For the text-containing cell, return its midpoint in (x, y) coordinate format. 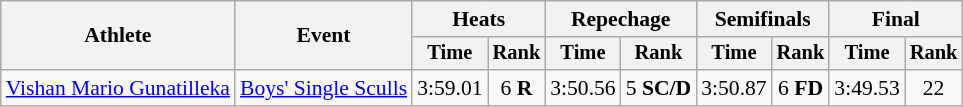
3:50.56 (582, 88)
Repechage (620, 19)
Boys' Single Sculls (324, 88)
Heats (478, 19)
3:49.53 (866, 88)
Athlete (118, 36)
Vishan Mario Gunatilleka (118, 88)
Semifinals (762, 19)
3:59.01 (450, 88)
Final (896, 19)
6 R (517, 88)
22 (934, 88)
Event (324, 36)
6 FD (801, 88)
3:50.87 (734, 88)
5 SC/D (659, 88)
